Extract the [x, y] coordinate from the center of the cell holding the provided text.  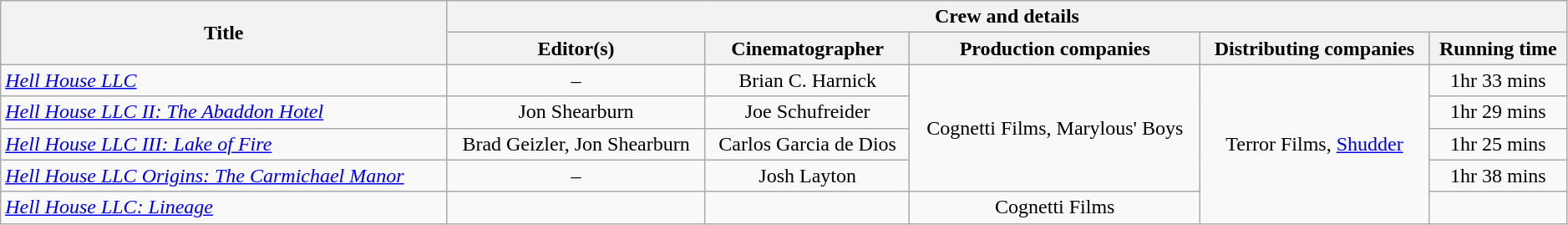
1hr 29 mins [1498, 112]
Hell House LLC II: The Abaddon Hotel [224, 112]
Editor(s) [576, 49]
Hell House LLC [224, 80]
Brad Geizler, Jon Shearburn [576, 144]
Distributing companies [1315, 49]
1hr 38 mins [1498, 176]
Terror Films, Shudder [1315, 144]
Hell House LLC: Lineage [224, 207]
Running time [1498, 49]
Crew and details [1007, 17]
Brian C. Harnick [807, 80]
Jon Shearburn [576, 112]
Title [224, 33]
Hell House LLC III: Lake of Fire [224, 144]
Josh Layton [807, 176]
Production companies [1055, 49]
Joe Schufreider [807, 112]
Carlos Garcia de Dios [807, 144]
Cognetti Films, Marylous' Boys [1055, 128]
Hell House LLC Origins: The Carmichael Manor [224, 176]
Cinematographer [807, 49]
Cognetti Films [1055, 207]
1hr 25 mins [1498, 144]
1hr 33 mins [1498, 80]
